From the cell containing the given text, extract its center point as (x, y) coordinate. 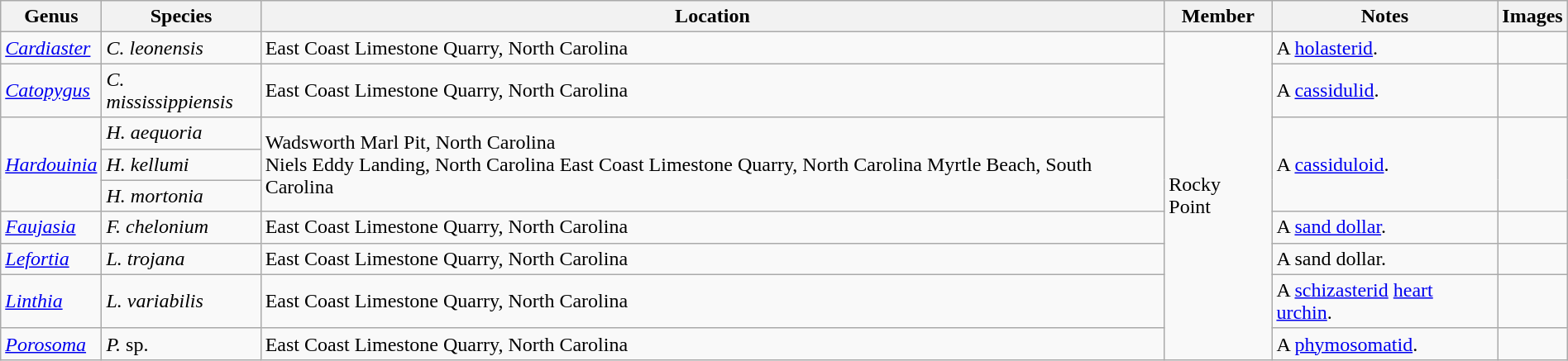
A cassiduloid. (1384, 164)
H. aequoria (181, 133)
Cardiaster (51, 48)
F. chelonium (181, 227)
Hardouinia (51, 164)
A schizasterid heart urchin. (1384, 301)
Lefortia (51, 259)
H. kellumi (181, 164)
Porosoma (51, 344)
Location (713, 17)
A phymosomatid. (1384, 344)
H. mortonia (181, 196)
Genus (51, 17)
A cassidulid. (1384, 91)
Linthia (51, 301)
L. trojana (181, 259)
Faujasia (51, 227)
C. mississippiensis (181, 91)
P. sp. (181, 344)
Rocky Point (1218, 197)
Member (1218, 17)
A holasterid. (1384, 48)
Species (181, 17)
L. variabilis (181, 301)
Notes (1384, 17)
Catopygus (51, 91)
C. leonensis (181, 48)
Images (1532, 17)
Wadsworth Marl Pit, North CarolinaNiels Eddy Landing, North Carolina East Coast Limestone Quarry, North Carolina Myrtle Beach, South Carolina (713, 164)
